Capture the cell that displays the provided text and extract its [x, y] central coordinate. 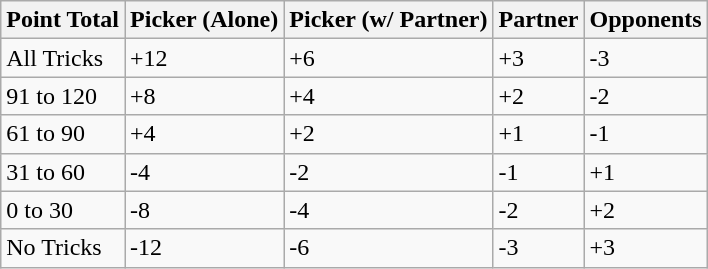
0 to 30 [63, 210]
+12 [204, 58]
+8 [204, 96]
+6 [388, 58]
Partner [538, 20]
Opponents [646, 20]
-12 [204, 248]
31 to 60 [63, 172]
All Tricks [63, 58]
91 to 120 [63, 96]
-6 [388, 248]
Picker (w/ Partner) [388, 20]
61 to 90 [63, 134]
-8 [204, 210]
Point Total [63, 20]
Picker (Alone) [204, 20]
No Tricks [63, 248]
